Search for the cell housing the specified text and yield its (x, y) center coordinate. 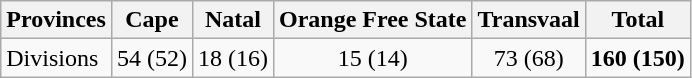
15 (14) (372, 58)
Provinces (56, 20)
Natal (232, 20)
18 (16) (232, 58)
73 (68) (528, 58)
Transvaal (528, 20)
54 (52) (152, 58)
Orange Free State (372, 20)
Cape (152, 20)
Total (638, 20)
160 (150) (638, 58)
Divisions (56, 58)
